Find where the given text appears and provide that cell's center as [X, Y] coordinate. 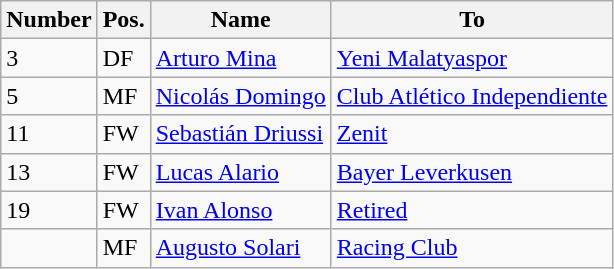
Arturo Mina [240, 58]
19 [49, 210]
Name [240, 20]
5 [49, 96]
Nicolás Domingo [240, 96]
3 [49, 58]
11 [49, 134]
Ivan Alonso [240, 210]
Zenit [472, 134]
Augusto Solari [240, 248]
Number [49, 20]
Sebastián Driussi [240, 134]
Retired [472, 210]
DF [124, 58]
Club Atlético Independiente [472, 96]
Yeni Malatyaspor [472, 58]
Racing Club [472, 248]
Bayer Leverkusen [472, 172]
Lucas Alario [240, 172]
Pos. [124, 20]
To [472, 20]
13 [49, 172]
